Find where the given text appears and provide that cell's center as [X, Y] coordinate. 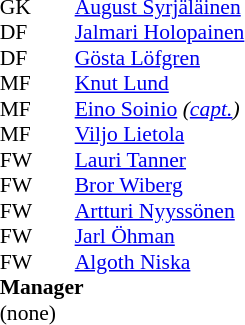
Knut Lund [160, 83]
Manager [122, 287]
Jalmari Holopainen [160, 33]
Viljo Lietola [160, 135]
Lauri Tanner [160, 160]
Algoth Niska [160, 262]
Gösta Löfgren [160, 58]
Eino Soinio (capt.) [160, 109]
Bror Wiberg [160, 185]
Jarl Öhman [160, 237]
Artturi Nyyssönen [160, 211]
